Capture the cell that displays the provided text and extract its [x, y] central coordinate. 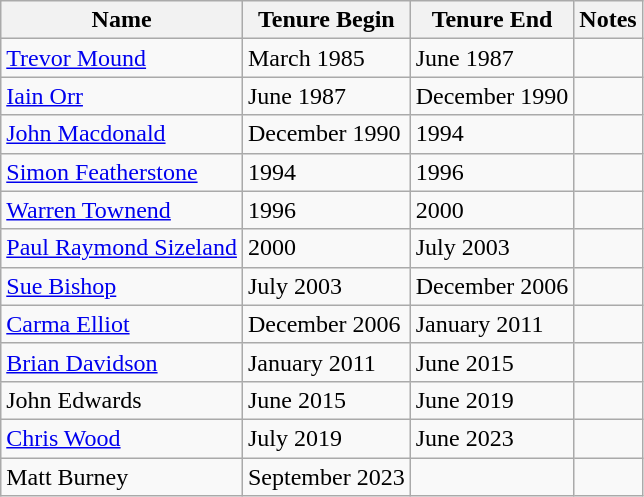
Carma Elliot [122, 324]
John Edwards [122, 400]
John Macdonald [122, 134]
Brian Davidson [122, 362]
July 2019 [326, 438]
June 2023 [492, 438]
Paul Raymond Sizeland [122, 248]
June 2019 [492, 400]
Trevor Mound [122, 58]
Chris Wood [122, 438]
Tenure End [492, 20]
Simon Featherstone [122, 172]
September 2023 [326, 477]
Sue Bishop [122, 286]
Warren Townend [122, 210]
Notes [608, 20]
Iain Orr [122, 96]
Name [122, 20]
March 1985 [326, 58]
Tenure Begin [326, 20]
Matt Burney [122, 477]
